Find where the given text appears and provide that cell's center as [x, y] coordinate. 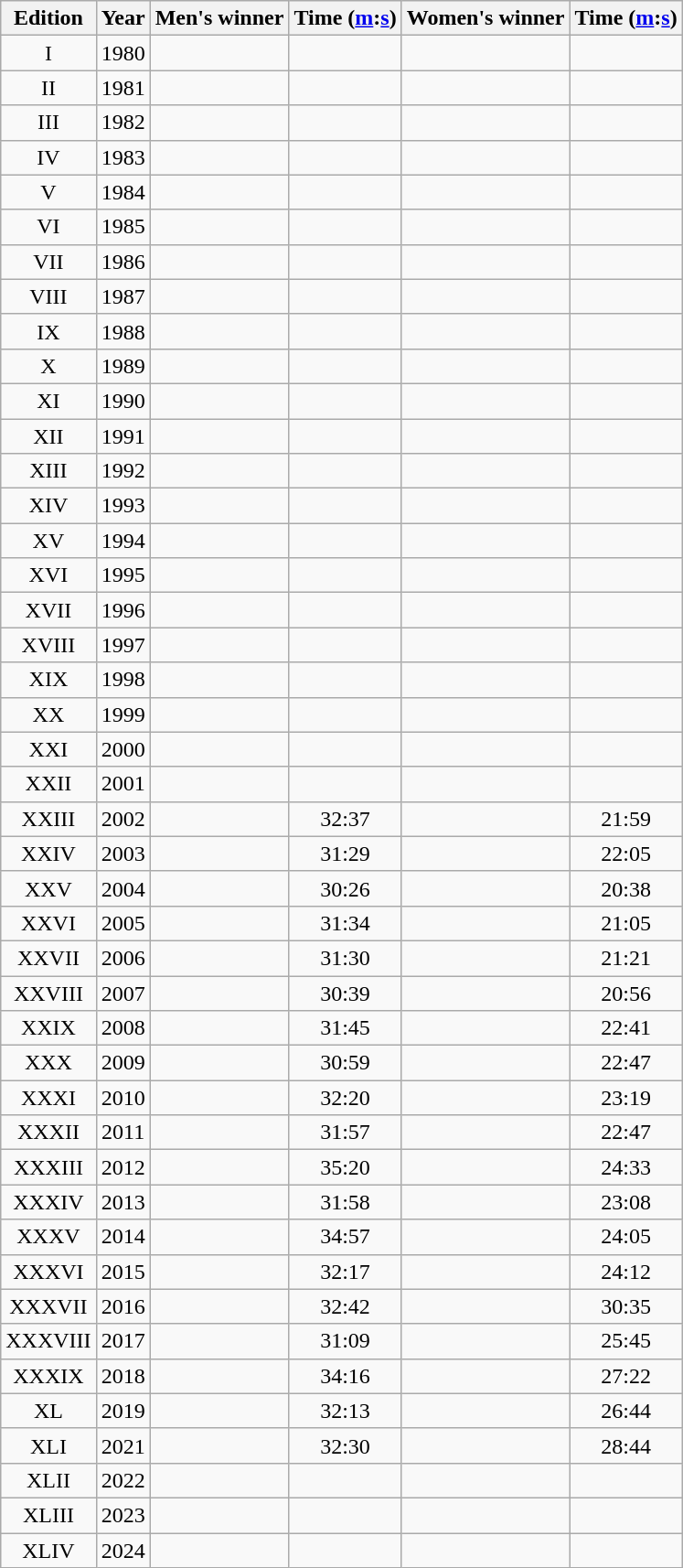
XXXIX [48, 1376]
1991 [123, 436]
XXI [48, 749]
24:33 [625, 1167]
XXII [48, 784]
2008 [123, 1028]
XVII [48, 610]
XX [48, 714]
1995 [123, 575]
32:13 [346, 1411]
Year [123, 18]
1988 [123, 331]
XIV [48, 506]
32:42 [346, 1306]
2010 [123, 1098]
Women's winner [486, 18]
XXIII [48, 819]
2018 [123, 1376]
21:05 [625, 923]
Edition [48, 18]
XXX [48, 1063]
1984 [123, 192]
XXXV [48, 1237]
31:09 [346, 1341]
XII [48, 436]
2015 [123, 1272]
IV [48, 157]
31:29 [346, 854]
XIX [48, 680]
2004 [123, 888]
2011 [123, 1133]
III [48, 123]
XXXVIII [48, 1341]
1982 [123, 123]
30:39 [346, 993]
XIII [48, 471]
21:21 [625, 958]
1985 [123, 227]
II [48, 88]
XXXIV [48, 1202]
21:59 [625, 819]
2019 [123, 1411]
V [48, 192]
VI [48, 227]
XXIV [48, 854]
VIII [48, 296]
24:12 [625, 1272]
VII [48, 262]
XLIII [48, 1515]
1997 [123, 645]
2002 [123, 819]
1992 [123, 471]
1999 [123, 714]
1998 [123, 680]
1993 [123, 506]
XLII [48, 1480]
2016 [123, 1306]
2024 [123, 1551]
2000 [123, 749]
XLIV [48, 1551]
I [48, 53]
XL [48, 1411]
2013 [123, 1202]
XXV [48, 888]
20:56 [625, 993]
XXVIII [48, 993]
2012 [123, 1167]
35:20 [346, 1167]
2007 [123, 993]
XXXVI [48, 1272]
XXXIII [48, 1167]
23:19 [625, 1098]
XVI [48, 575]
22:05 [625, 854]
32:30 [346, 1445]
XI [48, 401]
1981 [123, 88]
Men's winner [219, 18]
22:41 [625, 1028]
X [48, 366]
31:34 [346, 923]
XXXII [48, 1133]
30:59 [346, 1063]
1994 [123, 541]
2005 [123, 923]
27:22 [625, 1376]
24:05 [625, 1237]
IX [48, 331]
XXVII [48, 958]
31:57 [346, 1133]
1989 [123, 366]
20:38 [625, 888]
2017 [123, 1341]
23:08 [625, 1202]
30:35 [625, 1306]
1983 [123, 157]
2023 [123, 1515]
32:20 [346, 1098]
1996 [123, 610]
31:45 [346, 1028]
XXXVII [48, 1306]
32:17 [346, 1272]
1986 [123, 262]
2014 [123, 1237]
1990 [123, 401]
34:57 [346, 1237]
2022 [123, 1480]
25:45 [625, 1341]
31:30 [346, 958]
26:44 [625, 1411]
2001 [123, 784]
2009 [123, 1063]
2003 [123, 854]
XLI [48, 1445]
1987 [123, 296]
30:26 [346, 888]
2021 [123, 1445]
XVIII [48, 645]
XXIX [48, 1028]
28:44 [625, 1445]
XV [48, 541]
2006 [123, 958]
XXVI [48, 923]
31:58 [346, 1202]
1980 [123, 53]
32:37 [346, 819]
34:16 [346, 1376]
XXXI [48, 1098]
